Scan for the cell matching the given text and deliver its (x, y) coordinate at center. 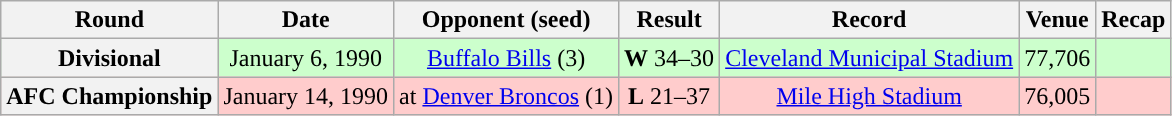
Cleveland Municipal Stadium (870, 58)
Recap (1134, 20)
77,706 (1058, 58)
January 6, 1990 (306, 58)
January 14, 1990 (306, 96)
Buffalo Bills (3) (506, 58)
Round (110, 20)
W 34–30 (670, 58)
Venue (1058, 20)
at Denver Broncos (1) (506, 96)
Opponent (seed) (506, 20)
AFC Championship (110, 96)
Date (306, 20)
L 21–37 (670, 96)
Divisional (110, 58)
Record (870, 20)
Result (670, 20)
Mile High Stadium (870, 96)
76,005 (1058, 96)
